Locate the cell with the specified text and output its [X, Y] center coordinate. 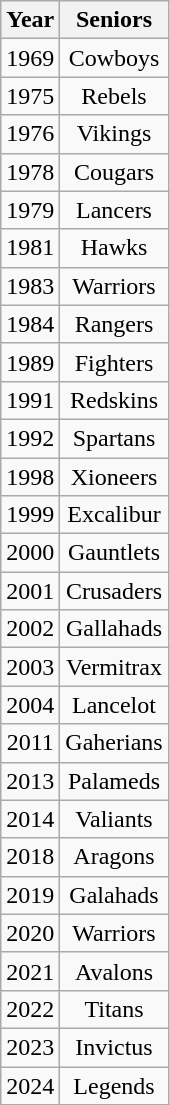
Legends [114, 1085]
2020 [30, 933]
2019 [30, 895]
Xioneers [114, 477]
1999 [30, 515]
Gallahads [114, 629]
Titans [114, 1009]
Gaherians [114, 743]
Rangers [114, 324]
Spartans [114, 438]
1978 [30, 172]
1984 [30, 324]
Avalons [114, 971]
2004 [30, 705]
Invictus [114, 1047]
Redskins [114, 400]
Hawks [114, 248]
Year [30, 20]
2024 [30, 1085]
1969 [30, 58]
Cougars [114, 172]
Cowboys [114, 58]
Fighters [114, 362]
2021 [30, 971]
Palameds [114, 781]
1976 [30, 134]
2011 [30, 743]
1975 [30, 96]
2000 [30, 553]
1998 [30, 477]
Lancelot [114, 705]
Gauntlets [114, 553]
Rebels [114, 96]
2013 [30, 781]
Aragons [114, 857]
2001 [30, 591]
2003 [30, 667]
1992 [30, 438]
1983 [30, 286]
1989 [30, 362]
2022 [30, 1009]
2002 [30, 629]
2014 [30, 819]
Seniors [114, 20]
1979 [30, 210]
Valiants [114, 819]
Galahads [114, 895]
2018 [30, 857]
2023 [30, 1047]
Excalibur [114, 515]
Vikings [114, 134]
1981 [30, 248]
Vermitrax [114, 667]
Crusaders [114, 591]
Lancers [114, 210]
1991 [30, 400]
